Scan for the cell matching the given text and deliver its (X, Y) coordinate at center. 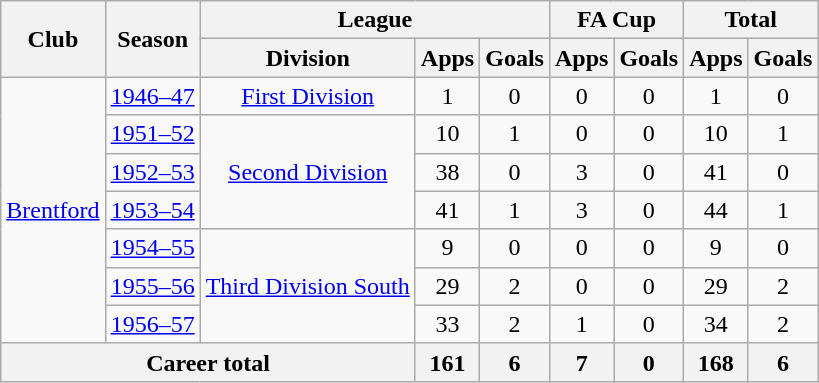
First Division (308, 96)
Division (308, 58)
Brentford (53, 210)
1953–54 (152, 210)
168 (716, 362)
Career total (208, 362)
1955–56 (152, 286)
1954–55 (152, 248)
161 (447, 362)
34 (716, 324)
38 (447, 172)
Club (53, 39)
44 (716, 210)
Total (751, 20)
1952–53 (152, 172)
1951–52 (152, 134)
Third Division South (308, 286)
1956–57 (152, 324)
33 (447, 324)
League (374, 20)
1946–47 (152, 96)
7 (581, 362)
Season (152, 39)
Second Division (308, 172)
FA Cup (616, 20)
